Provide the (X, Y) coordinate of the cell's center where the given text is located.  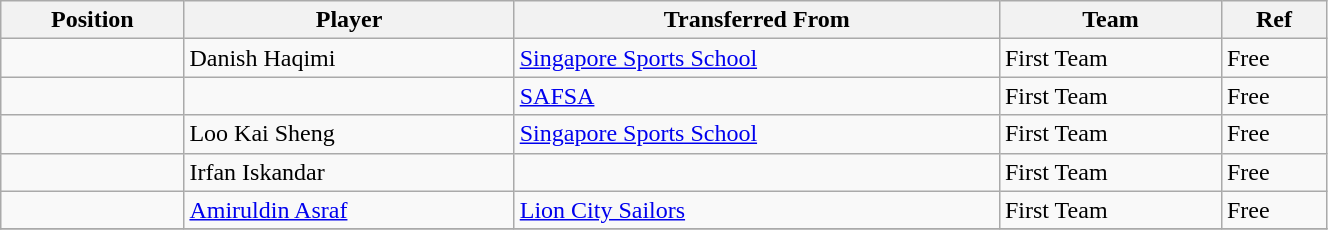
Transferred From (756, 20)
Danish Haqimi (349, 58)
Lion City Sailors (756, 210)
SAFSA (756, 96)
Ref (1274, 20)
Amiruldin Asraf (349, 210)
Position (92, 20)
Team (1110, 20)
Loo Kai Sheng (349, 134)
Irfan Iskandar (349, 172)
Player (349, 20)
